Return the (X, Y) coordinate for the center point of the cell that contains the specified text.  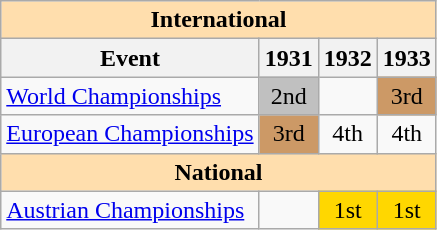
1933 (406, 58)
Austrian Championships (130, 210)
1932 (348, 58)
National (219, 172)
2nd (288, 96)
International (219, 20)
World Championships (130, 96)
Event (130, 58)
1931 (288, 58)
European Championships (130, 134)
